Locate the cell with the specified text and output its [x, y] center coordinate. 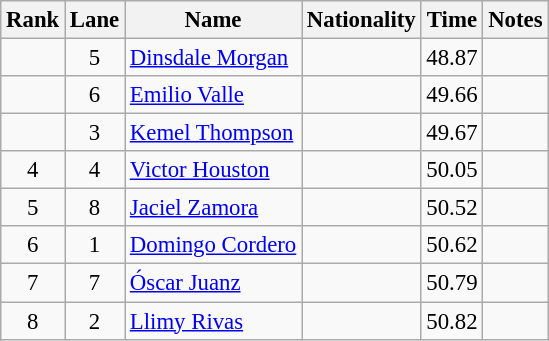
50.62 [452, 245]
50.82 [452, 321]
49.67 [452, 133]
Llimy Rivas [214, 321]
Jaciel Zamora [214, 208]
Dinsdale Morgan [214, 58]
Domingo Cordero [214, 245]
Lane [95, 20]
Notes [516, 20]
1 [95, 245]
Óscar Juanz [214, 283]
Rank [33, 20]
Emilio Valle [214, 95]
Nationality [362, 20]
50.79 [452, 283]
Kemel Thompson [214, 133]
2 [95, 321]
Time [452, 20]
49.66 [452, 95]
Name [214, 20]
48.87 [452, 58]
Victor Houston [214, 170]
50.05 [452, 170]
3 [95, 133]
50.52 [452, 208]
